Return the [X, Y] coordinate for the center point of the cell that contains the specified text.  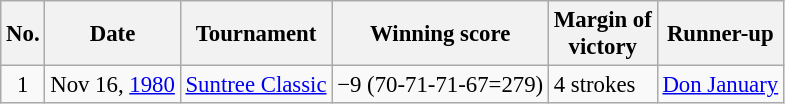
Winning score [440, 34]
Date [112, 34]
Don January [720, 85]
−9 (70-71-71-67=279) [440, 85]
1 [23, 85]
Runner-up [720, 34]
4 strokes [602, 85]
Margin ofvictory [602, 34]
Tournament [256, 34]
Nov 16, 1980 [112, 85]
No. [23, 34]
Suntree Classic [256, 85]
